Locate the cell with the specified text and output its [X, Y] center coordinate. 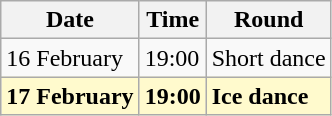
Date [70, 20]
Time [172, 20]
17 February [70, 96]
Ice dance [268, 96]
Short dance [268, 58]
16 February [70, 58]
Round [268, 20]
